Search for the cell housing the specified text and yield its [x, y] center coordinate. 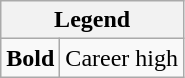
Legend [92, 20]
Bold [30, 58]
Career high [122, 58]
